Extract the (X, Y) coordinate from the center of the cell holding the provided text.  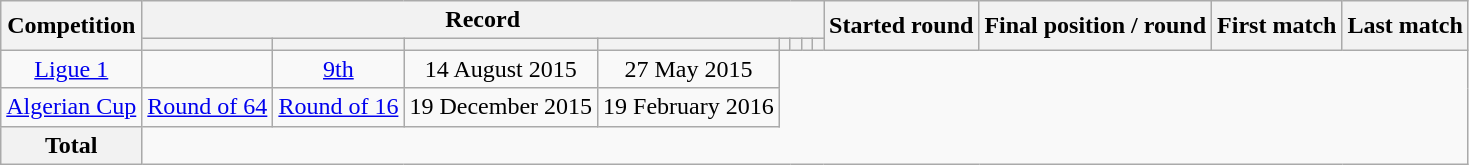
19 December 2015 (501, 107)
Total (72, 145)
Last match (1405, 26)
Ligue 1 (72, 69)
Final position / round (1096, 26)
Algerian Cup (72, 107)
Round of 64 (208, 107)
19 February 2016 (689, 107)
First match (1277, 26)
27 May 2015 (689, 69)
Record (483, 20)
Started round (902, 26)
Competition (72, 26)
Round of 16 (338, 107)
14 August 2015 (501, 69)
9th (338, 69)
